Determine the (X, Y) coordinate at the center of the cell enclosing the given text.  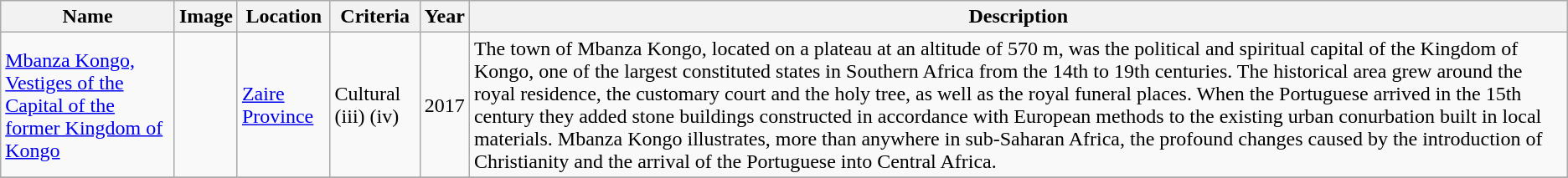
Image (206, 17)
Location (283, 17)
Year (444, 17)
Zaire Province (283, 105)
Criteria (375, 17)
Description (1019, 17)
Cultural (iii) (iv) (375, 105)
2017 (444, 105)
Mbanza Kongo, Vestiges of the Capital of the former Kingdom of Kongo (88, 105)
Name (88, 17)
